Capture the cell that displays the provided text and extract its [x, y] central coordinate. 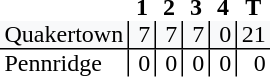
Quakertown [64, 35]
21 [253, 35]
Pennridge [64, 63]
